Return the [X, Y] coordinate for the center point of the cell that contains the specified text.  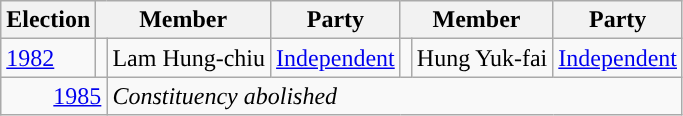
Hung Yuk-fai [482, 58]
Lam Hung-chiu [189, 58]
Election [48, 20]
Constituency abolished [395, 96]
1982 [48, 58]
1985 [54, 96]
